Locate the cell with the specified text and output its [X, Y] center coordinate. 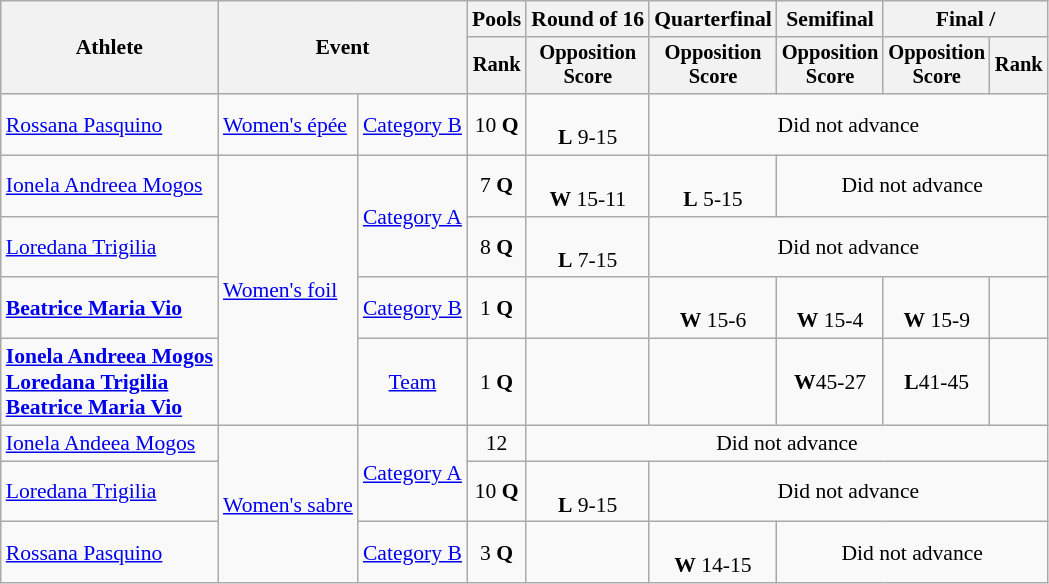
Team [412, 382]
Event [342, 48]
Beatrice Maria Vio [110, 308]
8 Q [496, 248]
W 15-11 [588, 186]
W45-27 [830, 382]
12 [496, 444]
Quarterfinal [713, 19]
Semifinal [830, 19]
W 14-15 [713, 552]
W 15-9 [936, 308]
L 5-15 [713, 186]
Final / [965, 19]
Women's épée [288, 124]
L41-45 [936, 382]
Ionela Andreea Mogos [110, 186]
Women's foil [288, 291]
Athlete [110, 48]
Ionela Andeea Mogos [110, 444]
L 7-15 [588, 248]
Ionela Andreea MogosLoredana TrigiliaBeatrice Maria Vio [110, 382]
Women's sabre [288, 505]
W 15-6 [713, 308]
Round of 16 [588, 19]
3 Q [496, 552]
7 Q [496, 186]
Pools [496, 19]
W 15-4 [830, 308]
